Determine the [x, y] coordinate at the center of the cell enclosing the given text.  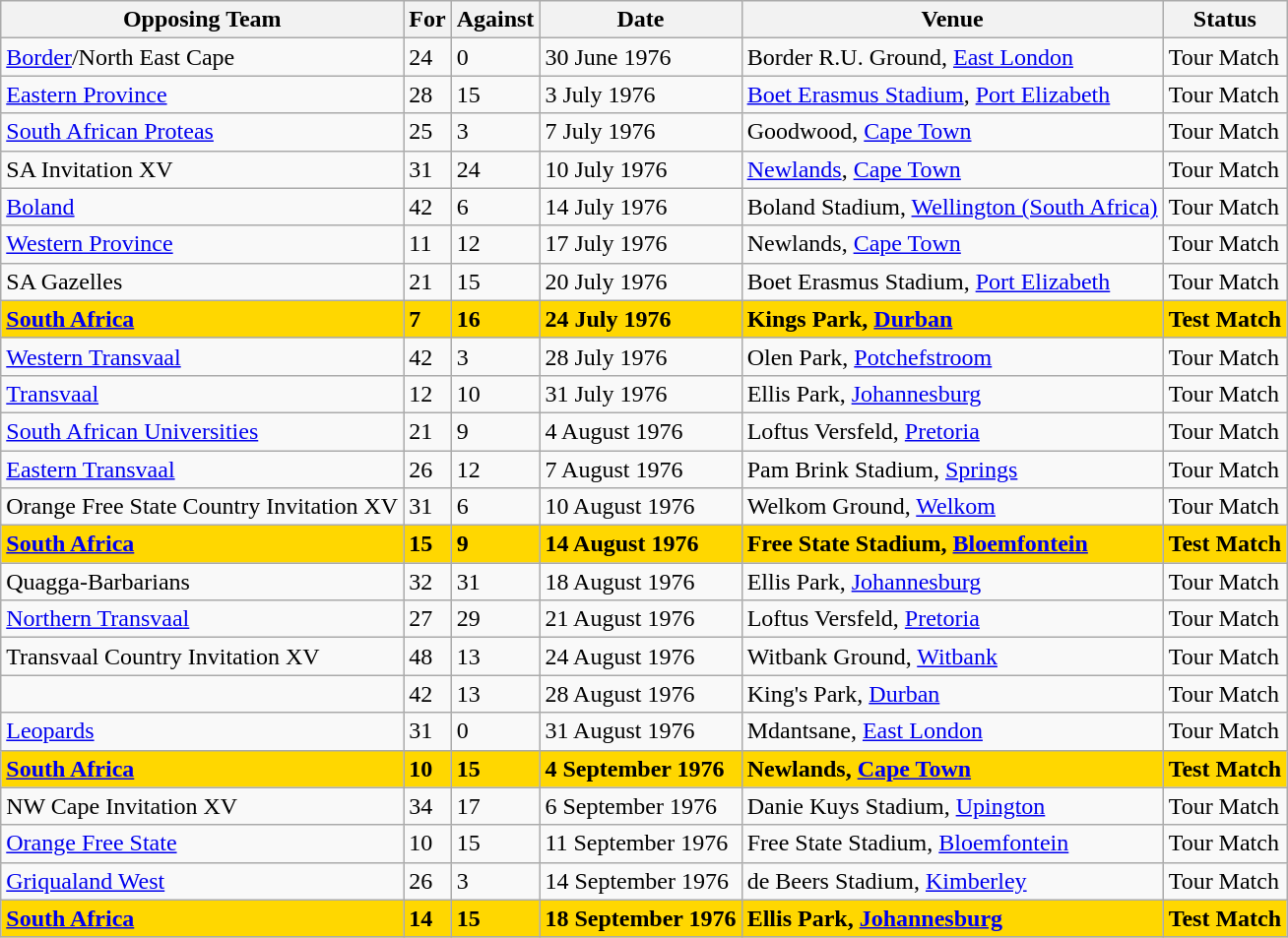
Kings Park, Durban [952, 319]
18 September 1976 [640, 918]
34 [427, 806]
Boland Stadium, Wellington (South Africa) [952, 207]
48 [427, 657]
30 June 1976 [640, 57]
Danie Kuys Stadium, Upington [952, 806]
Orange Free State [203, 844]
Venue [952, 20]
14 [427, 918]
Witbank Ground, Witbank [952, 657]
7 August 1976 [640, 469]
16 [495, 319]
Western Province [203, 244]
Griqualand West [203, 881]
SA Invitation XV [203, 169]
Welkom Ground, Welkom [952, 507]
Pam Brink Stadium, Springs [952, 469]
4 September 1976 [640, 769]
10 July 1976 [640, 169]
11 [427, 244]
SA Gazelles [203, 281]
Border/North East Cape [203, 57]
Opposing Team [203, 20]
Border R.U. Ground, East London [952, 57]
11 September 1976 [640, 844]
Olen Park, Potchefstroom [952, 356]
Date [640, 20]
17 [495, 806]
Northern Transvaal [203, 619]
For [427, 20]
Boland [203, 207]
6 September 1976 [640, 806]
14 September 1976 [640, 881]
28 July 1976 [640, 356]
7 July 1976 [640, 132]
24 August 1976 [640, 657]
27 [427, 619]
4 August 1976 [640, 431]
Goodwood, Cape Town [952, 132]
South African Universities [203, 431]
NW Cape Invitation XV [203, 806]
17 July 1976 [640, 244]
18 August 1976 [640, 582]
Eastern Transvaal [203, 469]
King's Park, Durban [952, 694]
Against [495, 20]
31 July 1976 [640, 394]
31 August 1976 [640, 731]
20 July 1976 [640, 281]
28 [427, 94]
Leopards [203, 731]
Eastern Province [203, 94]
14 July 1976 [640, 207]
14 August 1976 [640, 544]
Transvaal [203, 394]
South African Proteas [203, 132]
28 August 1976 [640, 694]
Transvaal Country Invitation XV [203, 657]
7 [427, 319]
24 July 1976 [640, 319]
Quagga-Barbarians [203, 582]
32 [427, 582]
25 [427, 132]
21 August 1976 [640, 619]
29 [495, 619]
3 July 1976 [640, 94]
de Beers Stadium, Kimberley [952, 881]
Western Transvaal [203, 356]
Orange Free State Country Invitation XV [203, 507]
Mdantsane, East London [952, 731]
Status [1225, 20]
10 August 1976 [640, 507]
